From the cell containing the given text, extract its center point as [x, y] coordinate. 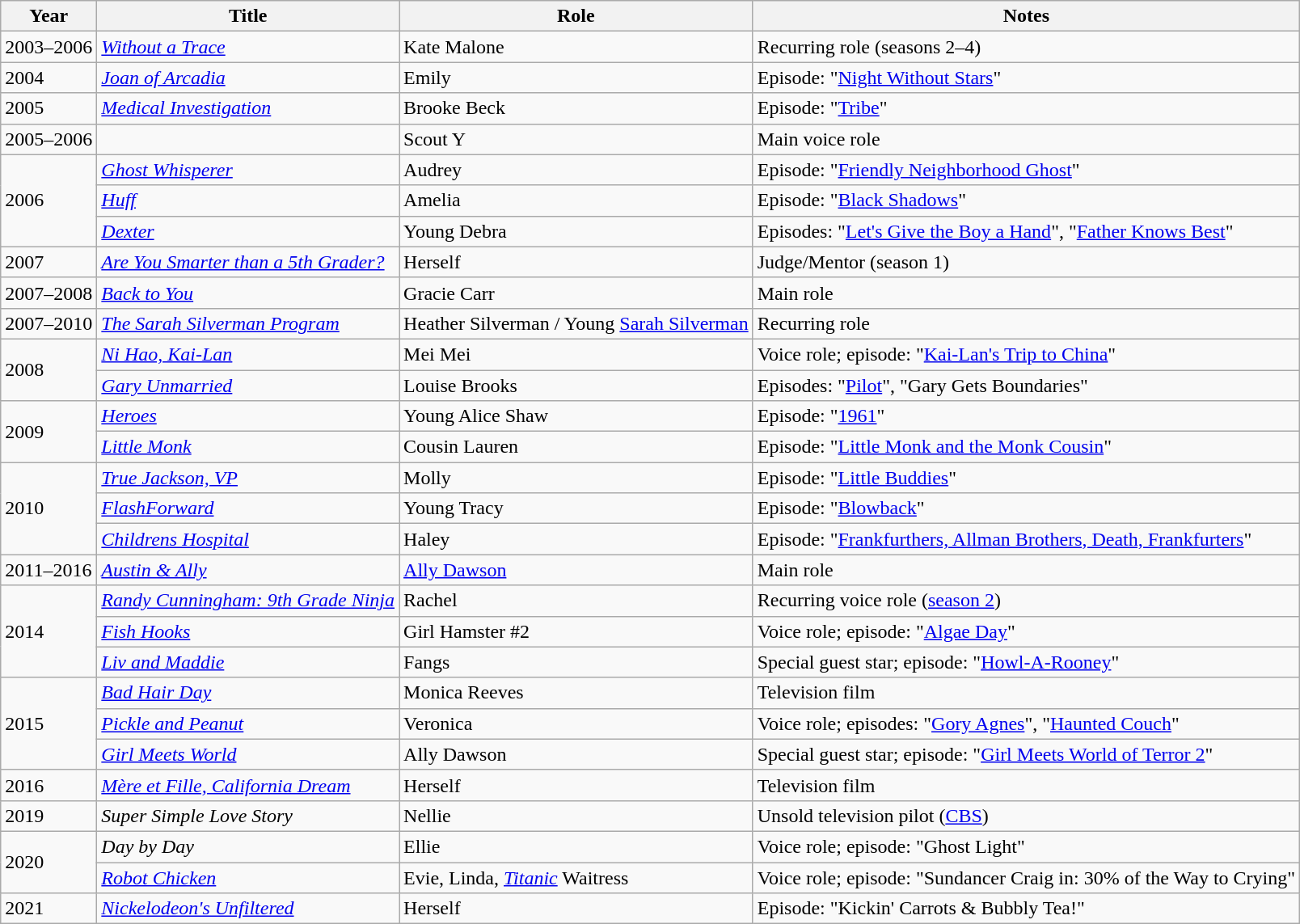
Episode: "Blowback" [1026, 508]
Title [248, 16]
Without a Trace [248, 47]
Childrens Hospital [248, 539]
Episode: "Kickin' Carrots & Bubbly Tea!" [1026, 909]
Recurring role (seasons 2–4) [1026, 47]
2015 [49, 724]
2020 [49, 862]
Ni Hao, Kai-Lan [248, 354]
Ghost Whisperer [248, 170]
Young Debra [576, 231]
Main voice role [1026, 139]
2005 [49, 108]
Unsold television pilot (CBS) [1026, 816]
Mei Mei [576, 354]
Special guest star; episode: "Howl-A-Rooney" [1026, 662]
Amelia [576, 200]
2006 [49, 200]
Mère et Fille, California Dream [248, 785]
Molly [576, 478]
Voice role; episode: "Algae Day" [1026, 631]
Girl Meets World [248, 754]
Recurring role [1026, 323]
Ellie [576, 846]
Back to You [248, 293]
Recurring voice role (season 2) [1026, 601]
True Jackson, VP [248, 478]
2008 [49, 369]
2004 [49, 78]
2021 [49, 909]
Fangs [576, 662]
Scout Y [576, 139]
Liv and Maddie [248, 662]
Voice role; episodes: "Gory Agnes", "Haunted Couch" [1026, 724]
Voice role; episode: "Ghost Light" [1026, 846]
Dexter [248, 231]
Austin & Ally [248, 570]
Evie, Linda, Titanic Waitress [576, 877]
Nickelodeon's Unfiltered [248, 909]
FlashForward [248, 508]
Episode: "Tribe" [1026, 108]
Episode: "Little Buddies" [1026, 478]
2010 [49, 508]
Louise Brooks [576, 386]
2014 [49, 631]
Medical Investigation [248, 108]
Kate Malone [576, 47]
Judge/Mentor (season 1) [1026, 262]
Day by Day [248, 846]
Emily [576, 78]
Episode: "1961" [1026, 416]
Voice role; episode: "Sundancer Craig in: 30% of the Way to Crying" [1026, 877]
Episode: "Black Shadows" [1026, 200]
Young Alice Shaw [576, 416]
Episode: "Little Monk and the Monk Cousin" [1026, 447]
Gary Unmarried [248, 386]
2009 [49, 432]
Huff [248, 200]
Voice role; episode: "Kai-Lan's Trip to China" [1026, 354]
Gracie Carr [576, 293]
Brooke Beck [576, 108]
Pickle and Peanut [248, 724]
The Sarah Silverman Program [248, 323]
Episode: "Friendly Neighborhood Ghost" [1026, 170]
Year [49, 16]
2005–2006 [49, 139]
Are You Smarter than a 5th Grader? [248, 262]
Fish Hooks [248, 631]
Episode: "Frankfurthers, Allman Brothers, Death, Frankfurters" [1026, 539]
Girl Hamster #2 [576, 631]
Bad Hair Day [248, 693]
Audrey [576, 170]
Role [576, 16]
2007 [49, 262]
Cousin Lauren [576, 447]
2019 [49, 816]
Heroes [248, 416]
Episodes: "Pilot", "Gary Gets Boundaries" [1026, 386]
Monica Reeves [576, 693]
Episodes: "Let's Give the Boy a Hand", "Father Knows Best" [1026, 231]
Little Monk [248, 447]
Notes [1026, 16]
2016 [49, 785]
Heather Silverman / Young Sarah Silverman [576, 323]
Episode: "Night Without Stars" [1026, 78]
Young Tracy [576, 508]
Veronica [576, 724]
Rachel [576, 601]
2007–2010 [49, 323]
2011–2016 [49, 570]
Nellie [576, 816]
Super Simple Love Story [248, 816]
2003–2006 [49, 47]
2007–2008 [49, 293]
Randy Cunningham: 9th Grade Ninja [248, 601]
Haley [576, 539]
Joan of Arcadia [248, 78]
Robot Chicken [248, 877]
Special guest star; episode: "Girl Meets World of Terror 2" [1026, 754]
